Output the [x, y] coordinate of the center of the cell containing the given text.  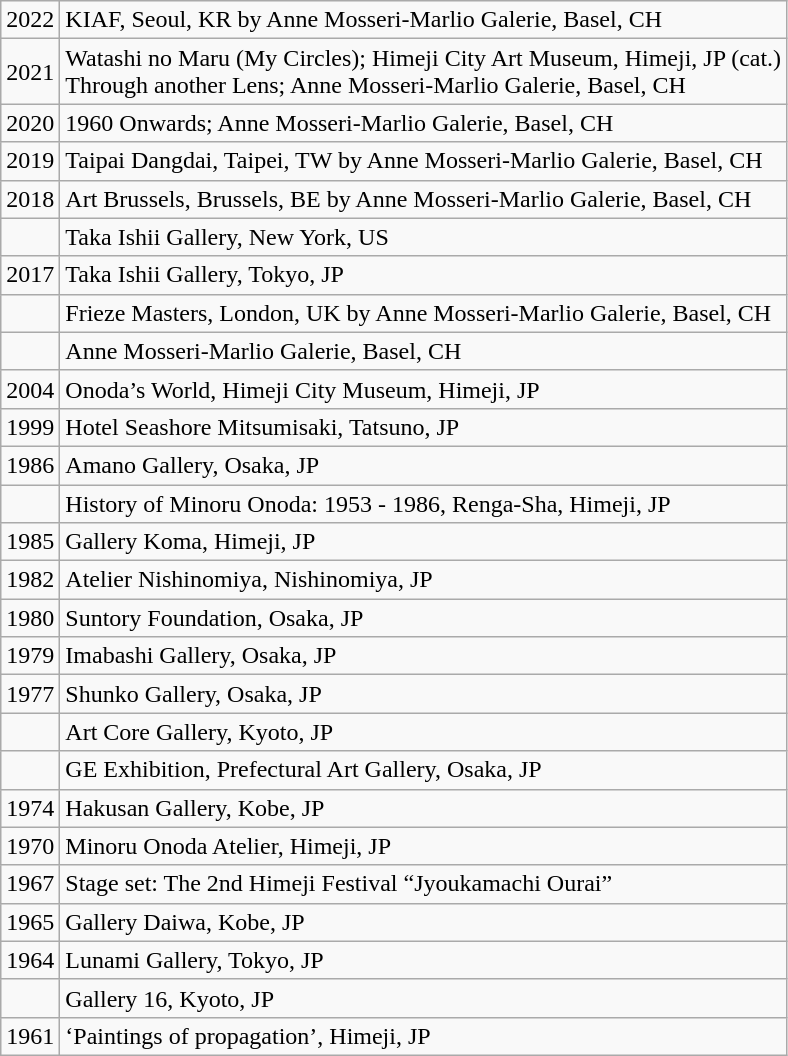
1985 [30, 542]
Onoda’s World, Himeji City Museum, Himeji, JP [424, 389]
Taka Ishii Gallery, Tokyo, JP [424, 275]
1970 [30, 846]
Minoru Onoda Atelier, Himeji, JP [424, 846]
1965 [30, 922]
1961 [30, 1036]
Imabashi Gallery, Osaka, JP [424, 656]
2017 [30, 275]
Taipai Dangdai, Taipei, TW by Anne Mosseri-Marlio Galerie, Basel, CH [424, 161]
Stage set: The 2nd Himeji Festival “Jyoukamachi Ourai” [424, 884]
History of Minoru Onoda: 1953 - 1986, Renga-Sha, Himeji, JP [424, 503]
KIAF, Seoul, KR by Anne Mosseri-Marlio Galerie, Basel, CH [424, 20]
1986 [30, 465]
1967 [30, 884]
1982 [30, 580]
2004 [30, 389]
Frieze Masters, London, UK by Anne Mosseri-Marlio Galerie, Basel, CH [424, 313]
1974 [30, 808]
Gallery Koma, Himeji, JP [424, 542]
1977 [30, 694]
1979 [30, 656]
1999 [30, 427]
Gallery 16, Kyoto, JP [424, 998]
2020 [30, 123]
Hotel Seashore Mitsumisaki, Tatsuno, JP [424, 427]
Watashi no Maru (My Circles); Himeji City Art Museum, Himeji, JP (cat.)Through another Lens; Anne Mosseri-Marlio Galerie, Basel, CH [424, 72]
Hakusan Gallery, Kobe, JP [424, 808]
GE Exhibition, Prefectural Art Gallery, Osaka, JP [424, 770]
Atelier Nishinomiya, Nishinomiya, JP [424, 580]
Anne Mosseri-Marlio Galerie, Basel, CH [424, 351]
Art Core Gallery, Kyoto, JP [424, 732]
1980 [30, 618]
2019 [30, 161]
1960 Onwards; Anne Mosseri-Marlio Galerie, Basel, CH [424, 123]
1964 [30, 960]
Art Brussels, Brussels, BE by Anne Mosseri-Marlio Galerie, Basel, CH [424, 199]
2021 [30, 72]
2018 [30, 199]
Gallery Daiwa, Kobe, JP [424, 922]
2022 [30, 20]
Shunko Gallery, Osaka, JP [424, 694]
Lunami Gallery, Tokyo, JP [424, 960]
Taka Ishii Gallery, New York, US [424, 237]
‘Paintings of propagation’, Himeji, JP [424, 1036]
Suntory Foundation, Osaka, JP [424, 618]
Amano Gallery, Osaka, JP [424, 465]
